Return the (X, Y) coordinate for the center point of the cell that contains the specified text.  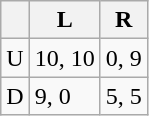
R (124, 20)
0, 9 (124, 58)
L (64, 20)
5, 5 (124, 96)
U (15, 58)
10, 10 (64, 58)
D (15, 96)
9, 0 (64, 96)
